Output the [x, y] coordinate of the center of the cell containing the given text.  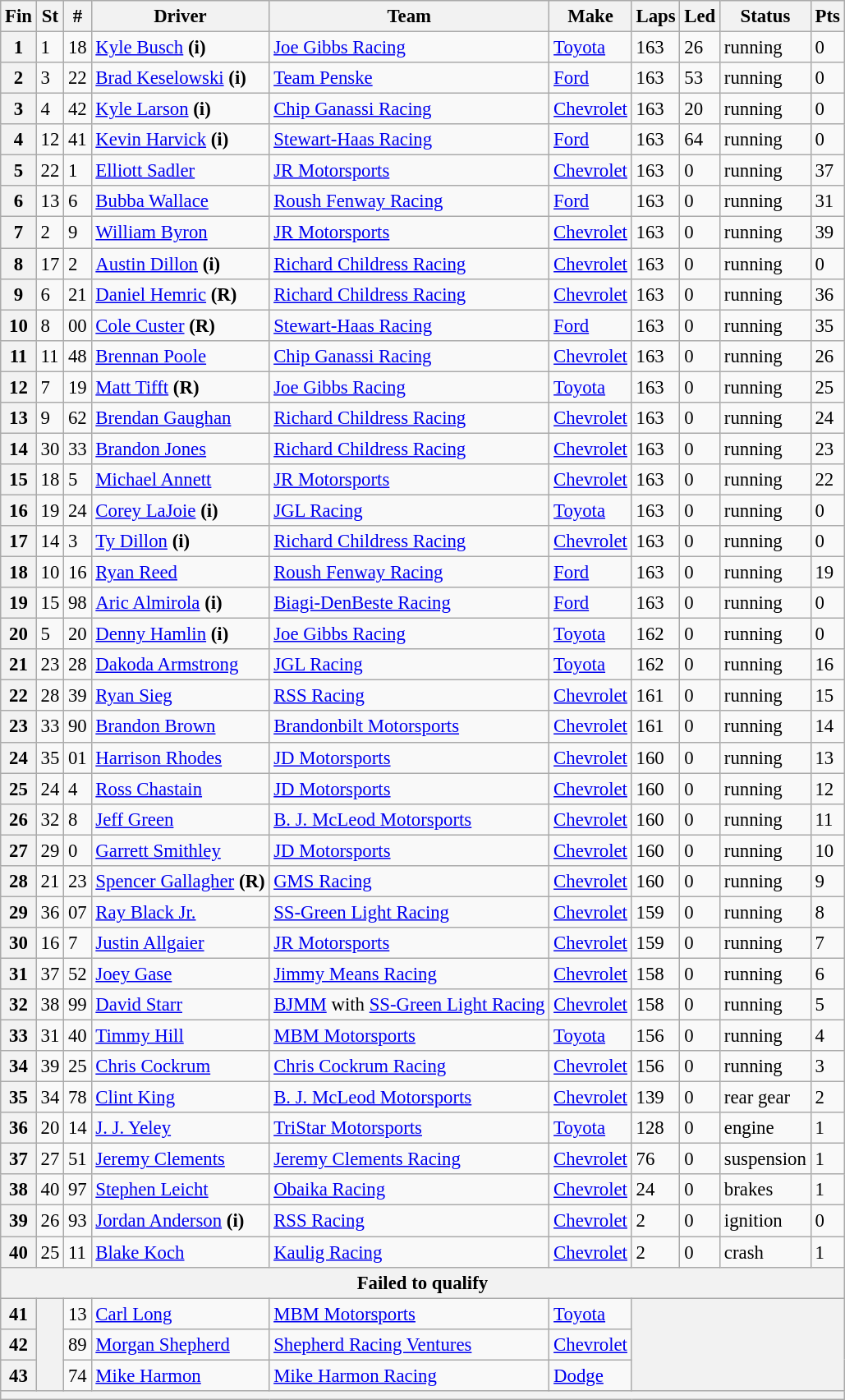
98 [77, 603]
64 [700, 140]
Spencer Gallagher (R) [181, 882]
Timmy Hill [181, 1036]
Bubba Wallace [181, 201]
Elliott Sadler [181, 171]
William Byron [181, 233]
Justin Allgaier [181, 943]
Kevin Harvick (i) [181, 140]
Austin Dillon (i) [181, 264]
Blake Koch [181, 1252]
David Starr [181, 1005]
Brennan Poole [181, 356]
90 [77, 727]
Brandon Jones [181, 449]
93 [77, 1221]
suspension [765, 1159]
62 [77, 418]
Team [409, 16]
Jordan Anderson (i) [181, 1221]
Michael Annett [181, 480]
Brad Keselowski (i) [181, 78]
74 [77, 1375]
Clint King [181, 1098]
Fin [19, 16]
Ryan Sieg [181, 696]
Matt Tifft (R) [181, 387]
Jeremy Clements [181, 1159]
SS-Green Light Racing [409, 912]
Aric Almirola (i) [181, 603]
43 [19, 1375]
Chris Cockrum Racing [409, 1066]
97 [77, 1190]
J. J. Yeley [181, 1128]
Failed to qualify [422, 1283]
GMS Racing [409, 882]
Cole Custer (R) [181, 325]
Joey Gase [181, 974]
BJMM with SS-Green Light Racing [409, 1005]
139 [655, 1098]
Daniel Hemric (R) [181, 294]
Harrison Rhodes [181, 758]
Ty Dillon (i) [181, 541]
78 [77, 1098]
Led [700, 16]
Stephen Leicht [181, 1190]
Garrett Smithley [181, 850]
Jeff Green [181, 819]
Status [765, 16]
TriStar Motorsports [409, 1128]
Denny Hamlin (i) [181, 634]
Dodge [590, 1375]
Dakoda Armstrong [181, 665]
Jeremy Clements Racing [409, 1159]
76 [655, 1159]
Kaulig Racing [409, 1252]
128 [655, 1128]
Shepherd Racing Ventures [409, 1344]
Chris Cockrum [181, 1066]
Obaika Racing [409, 1190]
01 [77, 758]
St [49, 16]
99 [77, 1005]
Ryan Reed [181, 573]
rear gear [765, 1098]
Kyle Busch (i) [181, 48]
# [77, 16]
48 [77, 356]
crash [765, 1252]
Mike Harmon [181, 1375]
Morgan Shepherd [181, 1344]
Biagi-DenBeste Racing [409, 603]
Ray Black Jr. [181, 912]
Driver [181, 16]
Corey LaJoie (i) [181, 510]
51 [77, 1159]
Make [590, 16]
engine [765, 1128]
53 [700, 78]
Pts [828, 16]
Jimmy Means Racing [409, 974]
ignition [765, 1221]
Team Penske [409, 78]
Kyle Larson (i) [181, 109]
Ross Chastain [181, 789]
Carl Long [181, 1314]
brakes [765, 1190]
Brendan Gaughan [181, 418]
Mike Harmon Racing [409, 1375]
Brandonbilt Motorsports [409, 727]
00 [77, 325]
89 [77, 1344]
07 [77, 912]
52 [77, 974]
Laps [655, 16]
Brandon Brown [181, 727]
